Identify which cell holds the provided text, then report its [X, Y] central coordinate. 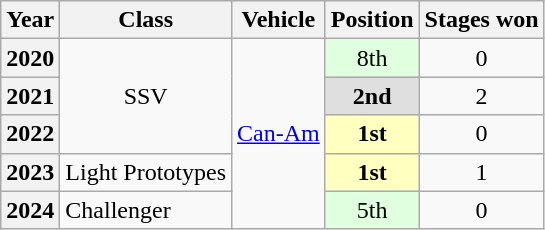
Year [30, 20]
Class [146, 20]
2020 [30, 58]
2 [482, 96]
2021 [30, 96]
Challenger [146, 210]
1 [482, 172]
5th [372, 210]
2022 [30, 134]
Light Prototypes [146, 172]
Position [372, 20]
2nd [372, 96]
8th [372, 58]
Can-Am [279, 134]
2024 [30, 210]
SSV [146, 96]
2023 [30, 172]
Stages won [482, 20]
Vehicle [279, 20]
